Return the [x, y] coordinate for the center point of the cell that contains the specified text.  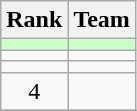
Team [102, 20]
4 [34, 91]
Rank [34, 20]
